Capture the cell that displays the provided text and extract its (x, y) central coordinate. 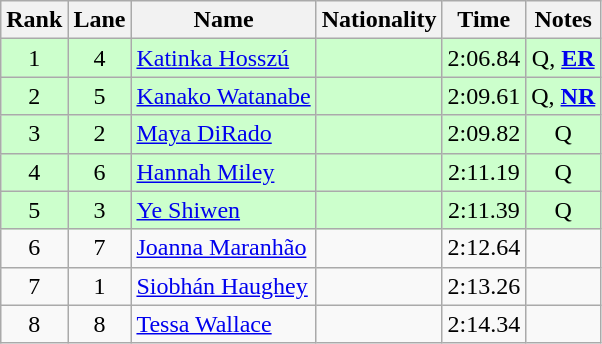
Tessa Wallace (224, 324)
2:13.26 (484, 286)
2:14.34 (484, 324)
Time (484, 20)
Q, NR (564, 96)
2:09.61 (484, 96)
Siobhán Haughey (224, 286)
Q, ER (564, 58)
Katinka Hosszú (224, 58)
2:12.64 (484, 248)
Maya DiRado (224, 134)
Ye Shiwen (224, 210)
2:06.84 (484, 58)
Joanna Maranhão (224, 248)
Rank (34, 20)
Kanako Watanabe (224, 96)
2:11.39 (484, 210)
Notes (564, 20)
Lane (100, 20)
2:09.82 (484, 134)
Name (224, 20)
Nationality (379, 20)
2:11.19 (484, 172)
Hannah Miley (224, 172)
